Extract the (x, y) coordinate from the center of the cell holding the provided text.  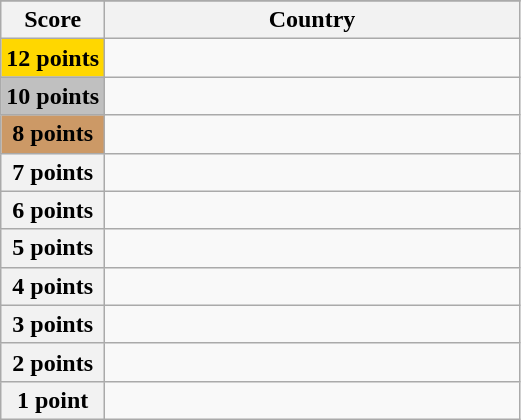
2 points (53, 362)
6 points (53, 210)
1 point (53, 400)
7 points (53, 172)
12 points (53, 58)
8 points (53, 134)
Score (53, 20)
3 points (53, 324)
10 points (53, 96)
Country (312, 20)
4 points (53, 286)
5 points (53, 248)
